Search for the cell housing the specified text and yield its (x, y) center coordinate. 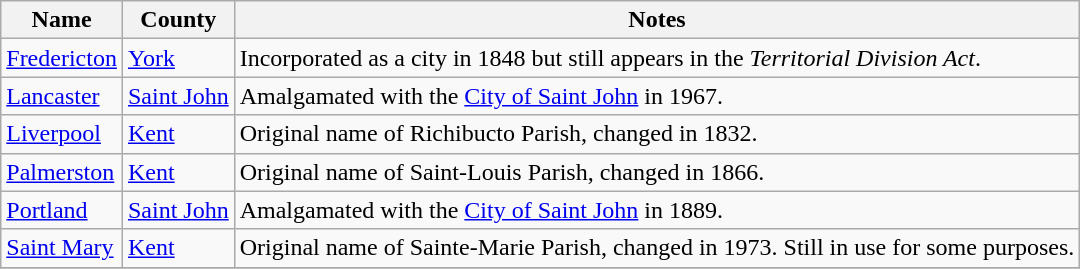
Name (62, 20)
Notes (657, 20)
Incorporated as a city in 1848 but still appears in the Territorial Division Act. (657, 58)
Saint Mary (62, 248)
Original name of Richibucto Parish, changed in 1832. (657, 134)
Portland (62, 210)
Original name of Sainte-Marie Parish, changed in 1973. Still in use for some purposes. (657, 248)
York (178, 58)
Palmerston (62, 172)
Liverpool (62, 134)
Amalgamated with the City of Saint John in 1967. (657, 96)
Lancaster (62, 96)
Original name of Saint-Louis Parish, changed in 1866. (657, 172)
County (178, 20)
Amalgamated with the City of Saint John in 1889. (657, 210)
Fredericton (62, 58)
